Return the [X, Y] coordinate for the center point of the cell that contains the specified text.  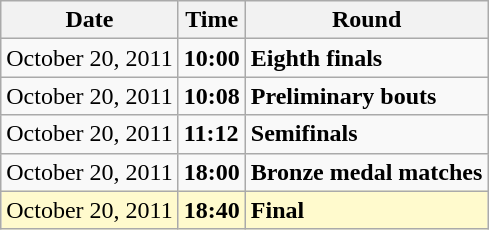
18:00 [212, 172]
Semifinals [366, 134]
11:12 [212, 134]
18:40 [212, 210]
Time [212, 20]
Bronze medal matches [366, 172]
Eighth finals [366, 58]
Preliminary bouts [366, 96]
Final [366, 210]
Date [90, 20]
10:00 [212, 58]
10:08 [212, 96]
Round [366, 20]
